Provide the (X, Y) coordinate of the cell's center where the given text is located.  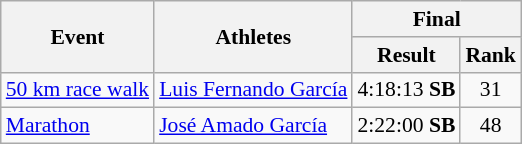
Marathon (78, 126)
31 (490, 90)
50 km race walk (78, 90)
4:18:13 SB (406, 90)
Luis Fernando García (253, 90)
Event (78, 36)
2:22:00 SB (406, 126)
Final (436, 19)
48 (490, 126)
Rank (490, 55)
Result (406, 55)
José Amado García (253, 126)
Athletes (253, 36)
